Locate the cell with the specified text and output its [x, y] center coordinate. 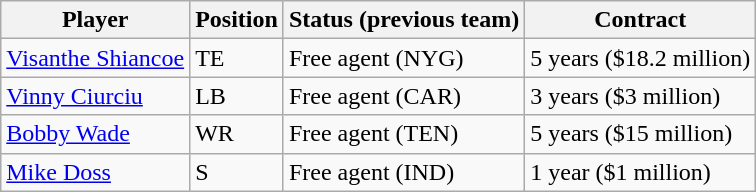
Contract [640, 20]
Status (previous team) [404, 20]
LB [237, 96]
Vinny Ciurciu [96, 96]
WR [237, 134]
Free agent (NYG) [404, 58]
Position [237, 20]
Visanthe Shiancoe [96, 58]
5 years ($15 million) [640, 134]
Free agent (TEN) [404, 134]
5 years ($18.2 million) [640, 58]
Bobby Wade [96, 134]
TE [237, 58]
Player [96, 20]
Mike Doss [96, 172]
1 year ($1 million) [640, 172]
3 years ($3 million) [640, 96]
S [237, 172]
Free agent (CAR) [404, 96]
Free agent (IND) [404, 172]
